Find where the given text appears and provide that cell's center as (x, y) coordinate. 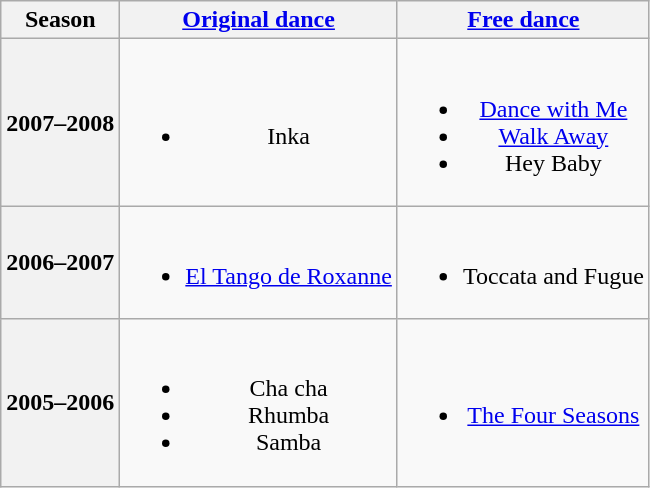
Original dance (259, 20)
2006–2007 (60, 262)
Season (60, 20)
Dance with Me Walk Away Hey Baby (523, 122)
The Four Seasons (523, 402)
Cha chaRhumbaSamba (259, 402)
Free dance (523, 20)
Inka (259, 122)
Toccata and Fugue (523, 262)
2005–2006 (60, 402)
El Tango de Roxanne (259, 262)
2007–2008 (60, 122)
